From the cell containing the given text, extract its center point as (x, y) coordinate. 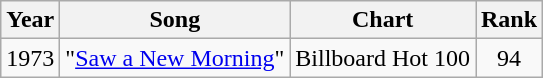
Chart (383, 20)
94 (510, 58)
Song (175, 20)
Rank (510, 20)
"Saw a New Morning" (175, 58)
Year (30, 20)
Billboard Hot 100 (383, 58)
1973 (30, 58)
